From the cell containing the given text, extract its center point as (X, Y) coordinate. 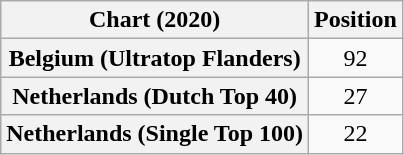
92 (356, 58)
Chart (2020) (155, 20)
27 (356, 96)
Netherlands (Single Top 100) (155, 134)
Position (356, 20)
22 (356, 134)
Belgium (Ultratop Flanders) (155, 58)
Netherlands (Dutch Top 40) (155, 96)
